Return (x, y) of the center of cell containing provided text 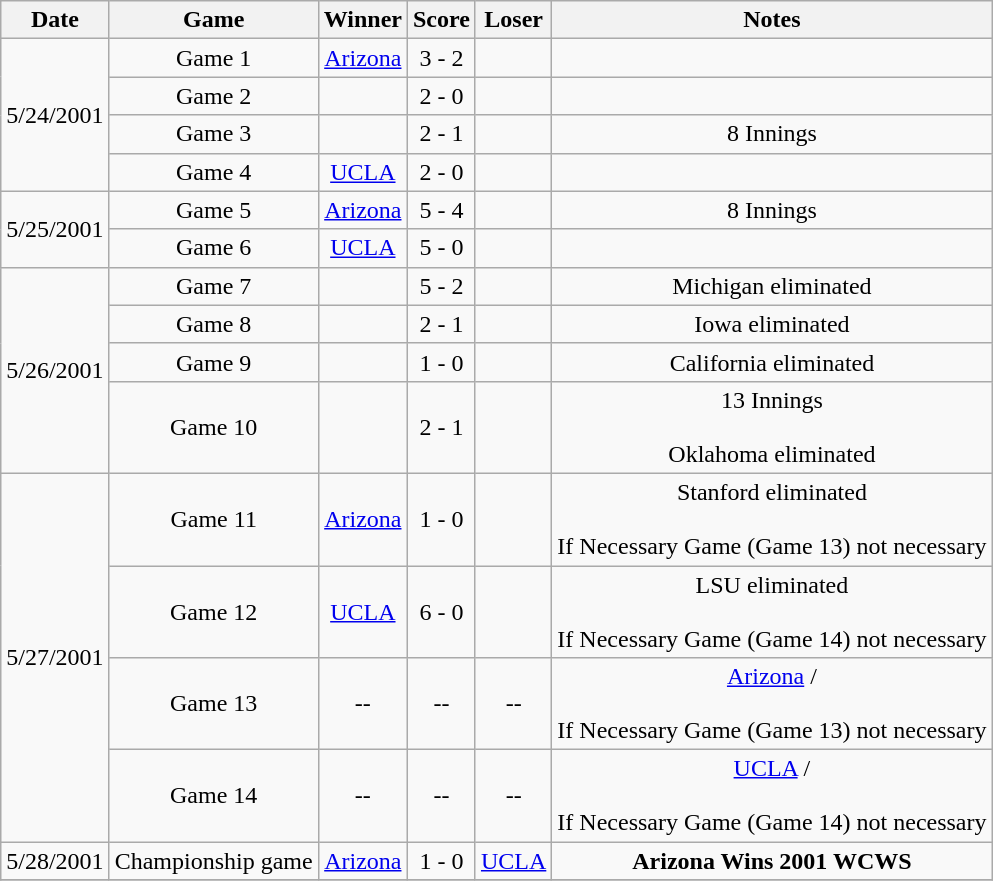
Game (214, 20)
Date (55, 20)
5 - 0 (441, 248)
California eliminated (772, 362)
Game 4 (214, 172)
Game 10 (214, 427)
Game 1 (214, 58)
13 InningsOklahoma eliminated (772, 427)
Championship game (214, 861)
Iowa eliminated (772, 324)
5 - 4 (441, 210)
Game 11 (214, 519)
Game 5 (214, 210)
5/27/2001 (55, 657)
UCLA / If Necessary Game (Game 14) not necessary (772, 796)
Stanford eliminatedIf Necessary Game (Game 13) not necessary (772, 519)
6 - 0 (441, 612)
Michigan eliminated (772, 286)
Game 8 (214, 324)
Game 3 (214, 134)
5 - 2 (441, 286)
5/24/2001 (55, 115)
5/25/2001 (55, 229)
Game 14 (214, 796)
Score (441, 20)
Notes (772, 20)
Game 13 (214, 704)
Loser (513, 20)
Game 9 (214, 362)
Arizona / If Necessary Game (Game 13) not necessary (772, 704)
Arizona Wins 2001 WCWS (772, 861)
LSU eliminatedIf Necessary Game (Game 14) not necessary (772, 612)
5/26/2001 (55, 370)
Game 7 (214, 286)
Winner (362, 20)
Game 6 (214, 248)
5/28/2001 (55, 861)
3 - 2 (441, 58)
Game 12 (214, 612)
Game 2 (214, 96)
